Determine the [x, y] coordinate at the center of the cell enclosing the given text.  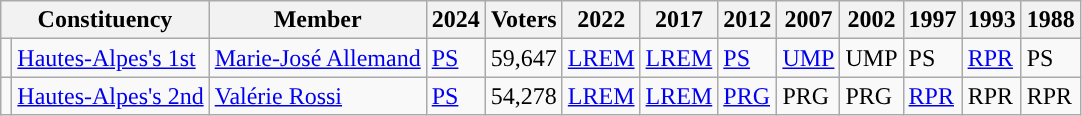
2002 [872, 20]
Constituency [105, 20]
Voters [524, 20]
2012 [748, 20]
2017 [679, 20]
Hautes-Alpes's 1st [110, 58]
1988 [1050, 20]
2022 [601, 20]
1993 [992, 20]
Valérie Rossi [318, 96]
Hautes-Alpes's 2nd [110, 96]
54,278 [524, 96]
2024 [456, 20]
1997 [932, 20]
Marie-José Allemand [318, 58]
2007 [808, 20]
59,647 [524, 58]
Member [318, 20]
